Identify which cell holds the provided text, then report its (X, Y) central coordinate. 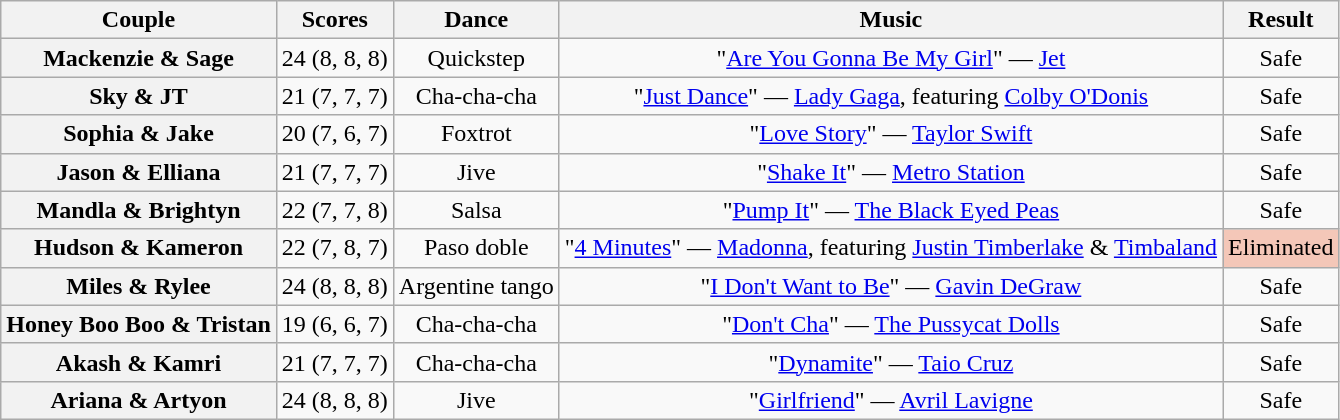
"Pump It" — The Black Eyed Peas (890, 210)
"Shake It" — Metro Station (890, 172)
Music (890, 20)
Quickstep (476, 58)
"I Don't Want to Be" — Gavin DeGraw (890, 286)
22 (7, 7, 8) (334, 210)
"4 Minutes" — Madonna, featuring Justin Timberlake & Timbaland (890, 248)
Paso doble (476, 248)
Result (1281, 20)
Dance (476, 20)
Sophia & Jake (139, 134)
"Girlfriend" — Avril Lavigne (890, 400)
Sky & JT (139, 96)
Couple (139, 20)
Foxtrot (476, 134)
Scores (334, 20)
Miles & Rylee (139, 286)
Akash & Kamri (139, 362)
Argentine tango (476, 286)
Mackenzie & Sage (139, 58)
20 (7, 6, 7) (334, 134)
Hudson & Kameron (139, 248)
"Dynamite" — Taio Cruz (890, 362)
Salsa (476, 210)
"Just Dance" — Lady Gaga, featuring Colby O'Donis (890, 96)
Honey Boo Boo & Tristan (139, 324)
Ariana & Artyon (139, 400)
"Are You Gonna Be My Girl" — Jet (890, 58)
"Love Story" — Taylor Swift (890, 134)
19 (6, 6, 7) (334, 324)
Eliminated (1281, 248)
"Don't Cha" — The Pussycat Dolls (890, 324)
Jason & Elliana (139, 172)
22 (7, 8, 7) (334, 248)
Mandla & Brightyn (139, 210)
